From the cell containing the given text, extract its center point as [X, Y] coordinate. 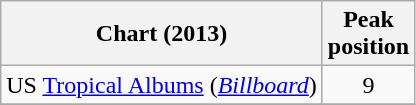
9 [368, 85]
US Tropical Albums (Billboard) [162, 85]
Chart (2013) [162, 34]
Peakposition [368, 34]
